Provide the (X, Y) coordinate of the cell's center where the given text is located.  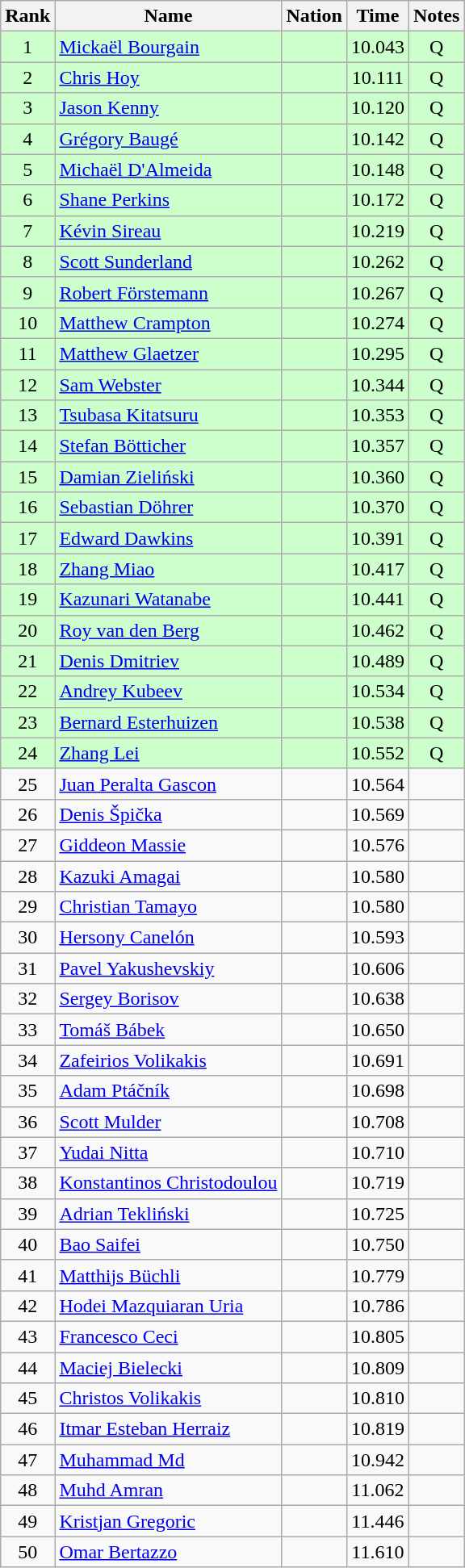
Scott Mulder (168, 1122)
10.043 (378, 47)
10.267 (378, 292)
29 (27, 907)
36 (27, 1122)
11.446 (378, 1521)
Tsubasa Kitatsuru (168, 416)
26 (27, 814)
10.698 (378, 1091)
Christian Tamayo (168, 907)
Time (378, 16)
48 (27, 1491)
47 (27, 1460)
Muhd Amran (168, 1491)
10.805 (378, 1336)
10.691 (378, 1060)
9 (27, 292)
Denis Dmitriev (168, 661)
10.417 (378, 569)
Kristjan Gregoric (168, 1521)
Christos Volikakis (168, 1399)
25 (27, 784)
Bao Saifei (168, 1244)
11.610 (378, 1552)
10.370 (378, 508)
19 (27, 600)
18 (27, 569)
10.111 (378, 77)
41 (27, 1275)
Sam Webster (168, 385)
Konstantinos Christodoulou (168, 1183)
50 (27, 1552)
46 (27, 1429)
Bernard Esterhuizen (168, 722)
10.538 (378, 722)
10.725 (378, 1214)
10 (27, 323)
10.576 (378, 845)
Shane Perkins (168, 200)
10.441 (378, 600)
Kévin Sireau (168, 231)
12 (27, 385)
10.569 (378, 814)
10.344 (378, 385)
28 (27, 876)
21 (27, 661)
14 (27, 446)
16 (27, 508)
Scott Sunderland (168, 261)
10.295 (378, 353)
Adam Ptáčník (168, 1091)
10.606 (378, 968)
6 (27, 200)
1 (27, 47)
24 (27, 753)
Zafeirios Volikakis (168, 1060)
10.786 (378, 1306)
38 (27, 1183)
10.172 (378, 200)
43 (27, 1336)
10.360 (378, 477)
11 (27, 353)
35 (27, 1091)
Yudai Nitta (168, 1152)
10.148 (378, 169)
Zhang Lei (168, 753)
Matthew Glaetzer (168, 353)
17 (27, 538)
40 (27, 1244)
Omar Bertazzo (168, 1552)
Hodei Mazquiaran Uria (168, 1306)
Chris Hoy (168, 77)
Jason Kenny (168, 108)
34 (27, 1060)
10.262 (378, 261)
10.638 (378, 999)
10.391 (378, 538)
10.809 (378, 1368)
2 (27, 77)
3 (27, 108)
Damian Zieliński (168, 477)
Nation (314, 16)
15 (27, 477)
13 (27, 416)
10.120 (378, 108)
10.353 (378, 416)
10.710 (378, 1152)
Sergey Borisov (168, 999)
32 (27, 999)
37 (27, 1152)
Andrey Kubeev (168, 692)
10.274 (378, 323)
10.534 (378, 692)
27 (27, 845)
Francesco Ceci (168, 1336)
Zhang Miao (168, 569)
Rank (27, 16)
39 (27, 1214)
4 (27, 139)
10.810 (378, 1399)
7 (27, 231)
Kazunari Watanabe (168, 600)
Hersony Canelón (168, 938)
31 (27, 968)
10.357 (378, 446)
10.142 (378, 139)
Michaël D'Almeida (168, 169)
44 (27, 1368)
Kazuki Amagai (168, 876)
20 (27, 630)
5 (27, 169)
Denis Špička (168, 814)
10.708 (378, 1122)
Juan Peralta Gascon (168, 784)
Adrian Tekliński (168, 1214)
42 (27, 1306)
10.462 (378, 630)
Pavel Yakushevskiy (168, 968)
Giddeon Massie (168, 845)
11.062 (378, 1491)
Itmar Esteban Herraiz (168, 1429)
Roy van den Berg (168, 630)
10.489 (378, 661)
Name (168, 16)
Mickaël Bourgain (168, 47)
Matthijs Büchli (168, 1275)
10.552 (378, 753)
Maciej Bielecki (168, 1368)
10.942 (378, 1460)
10.719 (378, 1183)
Edward Dawkins (168, 538)
49 (27, 1521)
10.219 (378, 231)
10.819 (378, 1429)
Sebastian Döhrer (168, 508)
Matthew Crampton (168, 323)
Robert Förstemann (168, 292)
45 (27, 1399)
10.650 (378, 1030)
Grégory Baugé (168, 139)
Tomáš Bábek (168, 1030)
30 (27, 938)
Notes (436, 16)
10.779 (378, 1275)
Muhammad Md (168, 1460)
22 (27, 692)
Stefan Bötticher (168, 446)
10.564 (378, 784)
8 (27, 261)
23 (27, 722)
10.750 (378, 1244)
33 (27, 1030)
10.593 (378, 938)
